Detect which cell encompasses the target text, then output its [x, y] center coordinate. 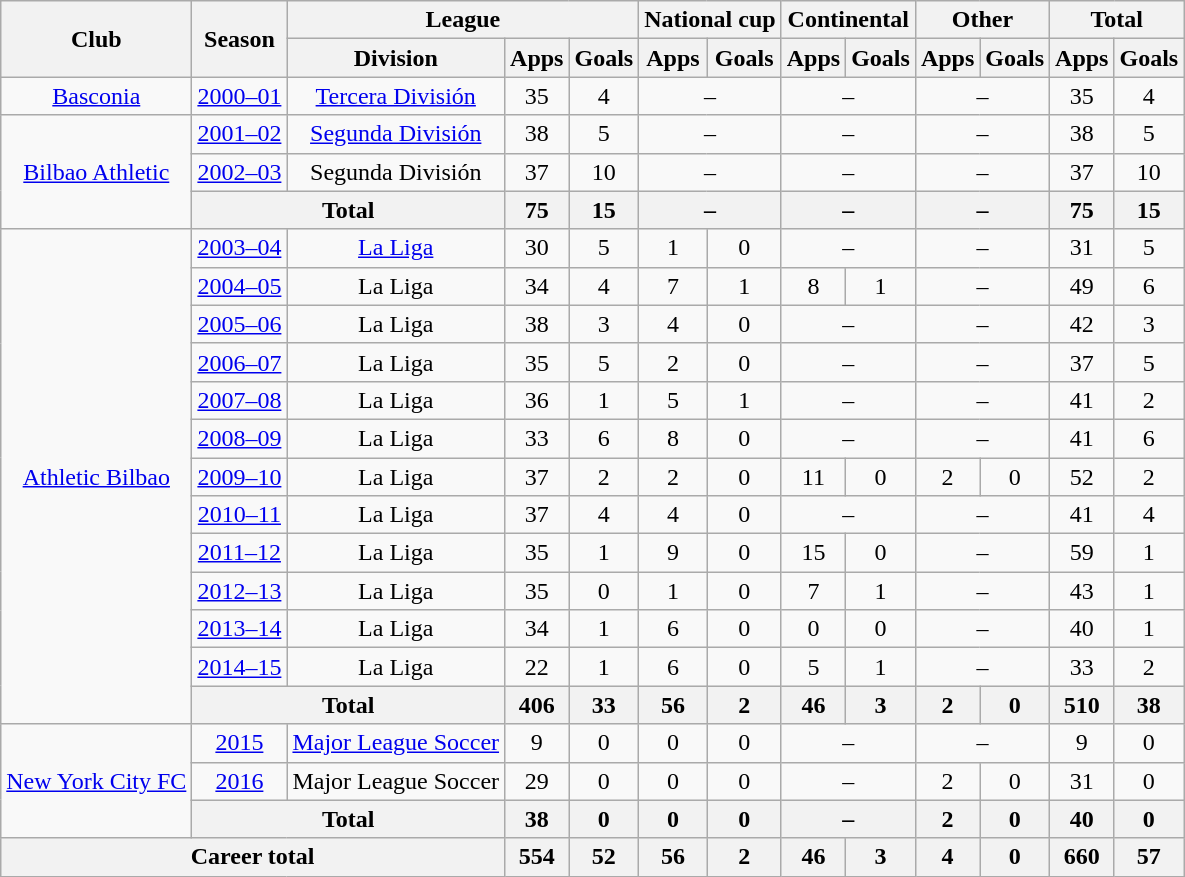
2014–15 [240, 667]
36 [537, 400]
Athletic Bilbao [96, 476]
2010–11 [240, 515]
Tercera División [396, 96]
2003–04 [240, 248]
2008–09 [240, 438]
2005–06 [240, 324]
Other [982, 20]
29 [537, 781]
2015 [240, 743]
554 [537, 857]
2009–10 [240, 477]
30 [537, 248]
2016 [240, 781]
2011–12 [240, 553]
660 [1082, 857]
Continental [848, 20]
406 [537, 705]
Basconia [96, 96]
2001–02 [240, 134]
57 [1149, 857]
New York City FC [96, 781]
11 [813, 477]
510 [1082, 705]
42 [1082, 324]
2004–05 [240, 286]
Bilbao Athletic [96, 172]
22 [537, 667]
Club [96, 39]
National cup [710, 20]
2013–14 [240, 629]
2007–08 [240, 400]
Season [240, 39]
59 [1082, 553]
2000–01 [240, 96]
League [463, 20]
2012–13 [240, 591]
Division [396, 58]
Career total [253, 857]
2002–03 [240, 172]
43 [1082, 591]
49 [1082, 286]
2006–07 [240, 362]
